From the cell containing the given text, extract its center point as [x, y] coordinate. 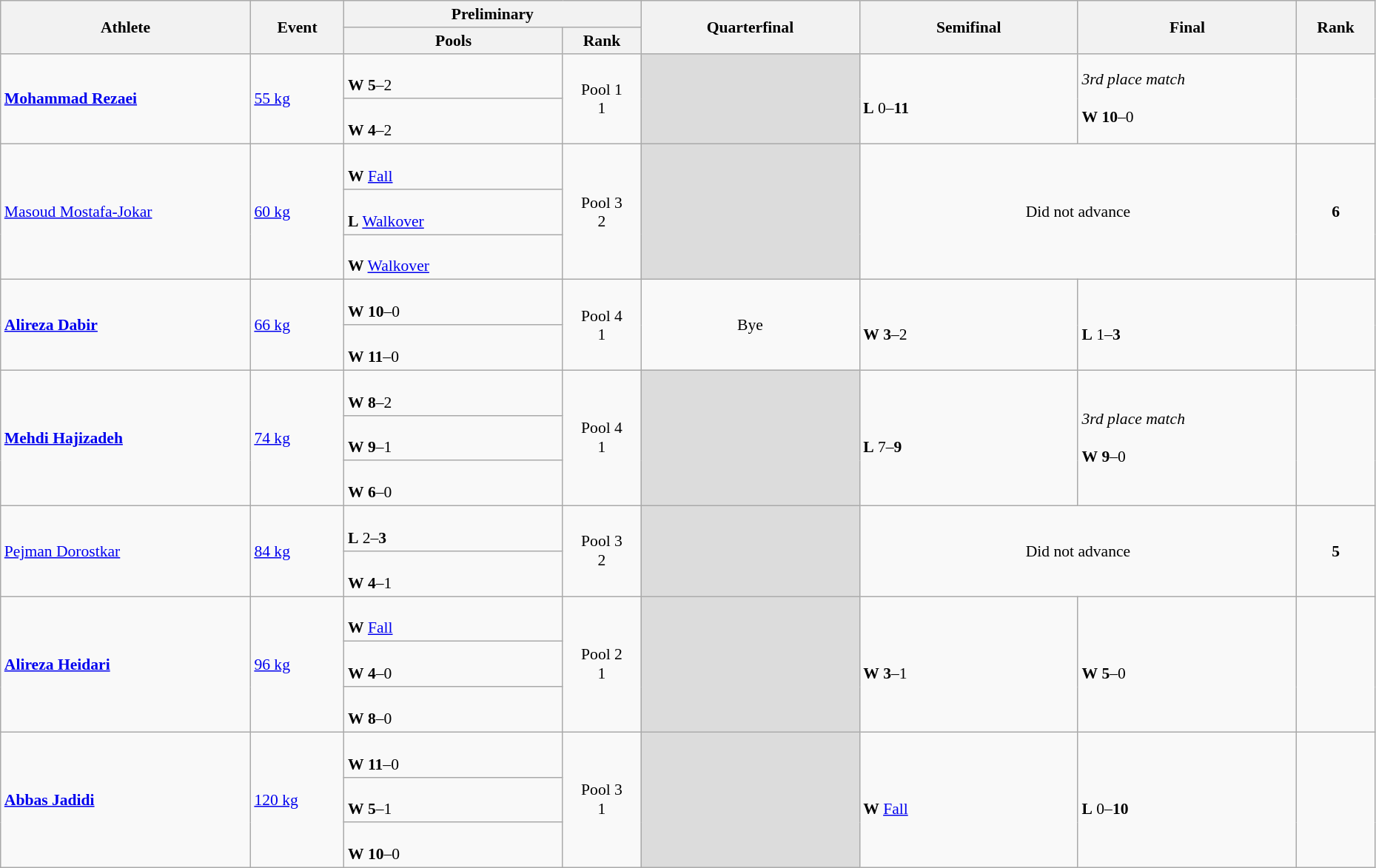
L Walkover [453, 212]
W 4–2 [453, 121]
3rd place matchW 10–0 [1187, 98]
Bye [751, 325]
W 8–0 [453, 709]
120 kg [298, 799]
6 [1336, 212]
L 7–9 [968, 438]
W 8–2 [453, 392]
Alireza Heidari [126, 665]
96 kg [298, 665]
5 [1336, 551]
Athlete [126, 27]
W Walkover [453, 258]
Preliminary [493, 14]
60 kg [298, 212]
Alireza Dabir [126, 325]
W 6–0 [453, 484]
Final [1187, 27]
W 5–0 [1187, 665]
Masoud Mostafa-Jokar [126, 212]
L 0–11 [968, 98]
Semifinal [968, 27]
Abbas Jadidi [126, 799]
L 2–3 [453, 528]
W 4–1 [453, 574]
3rd place matchW 9–0 [1187, 438]
Pool 21 [601, 665]
Pool 31 [601, 799]
Pools [453, 41]
W 9–1 [453, 438]
W 4–0 [453, 665]
W 3–2 [968, 325]
W 5–1 [453, 799]
84 kg [298, 551]
74 kg [298, 438]
Mehdi Hajizadeh [126, 438]
Pejman Dorostkar [126, 551]
Quarterfinal [751, 27]
Mohammad Rezaei [126, 98]
W 3–1 [968, 665]
66 kg [298, 325]
L 0–10 [1187, 799]
L 1–3 [1187, 325]
Pool 11 [601, 98]
55 kg [298, 98]
Event [298, 27]
W 5–2 [453, 75]
